Provide the (X, Y) coordinate of the cell's center where the given text is located.  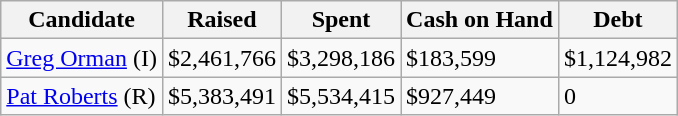
Pat Roberts (R) (82, 96)
$1,124,982 (618, 58)
Greg Orman (I) (82, 58)
0 (618, 96)
Spent (340, 20)
$5,534,415 (340, 96)
$927,449 (480, 96)
$5,383,491 (222, 96)
Debt (618, 20)
$183,599 (480, 58)
Cash on Hand (480, 20)
Candidate (82, 20)
Raised (222, 20)
$3,298,186 (340, 58)
$2,461,766 (222, 58)
